Scan for the cell matching the given text and deliver its (X, Y) coordinate at center. 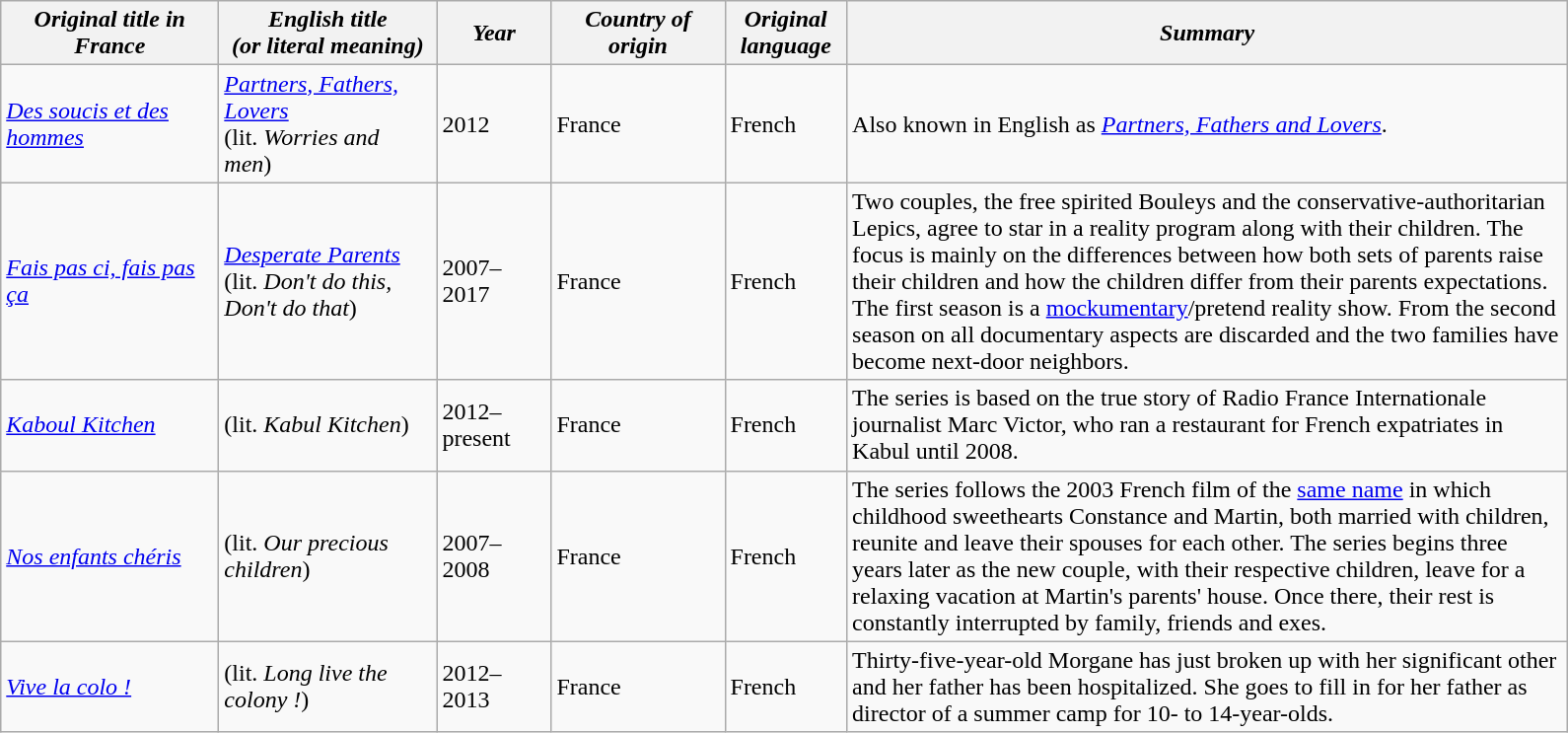
2007–2017 (494, 281)
Original language (786, 34)
2012–2013 (494, 687)
English title(or literal meaning) (327, 34)
Year (494, 34)
Vive la colo ! (110, 687)
Fais pas ci, fais pas ça (110, 281)
(lit. Our precious children) (327, 556)
Country of origin (638, 34)
2012–present (494, 425)
2007–2008 (494, 556)
Desperate Parents(lit. Don't do this, Don't do that) (327, 281)
(lit. Long live the colony !) (327, 687)
(lit. Kabul Kitchen) (327, 425)
Des soucis et des hommes (110, 124)
Summary (1207, 34)
Nos enfants chéris (110, 556)
Original title in France (110, 34)
Also known in English as Partners, Fathers and Lovers. (1207, 124)
2012 (494, 124)
Kaboul Kitchen (110, 425)
Partners, Fathers, Lovers (lit. Worries and men) (327, 124)
